Scan for the cell matching the given text and deliver its [X, Y] coordinate at center. 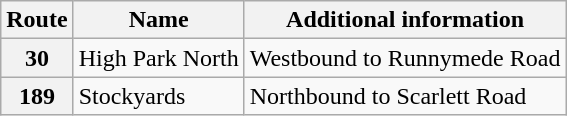
Northbound to Scarlett Road [405, 96]
Stockyards [158, 96]
Additional information [405, 20]
30 [37, 58]
189 [37, 96]
Route [37, 20]
High Park North [158, 58]
Westbound to Runnymede Road [405, 58]
Name [158, 20]
